Capture the cell that displays the provided text and extract its [X, Y] central coordinate. 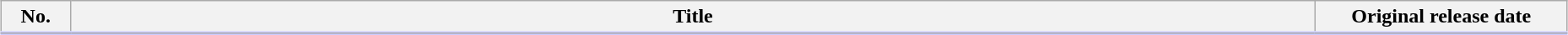
Original release date [1441, 17]
No. [35, 17]
Title [693, 17]
